From the cell containing the given text, extract its center point as (X, Y) coordinate. 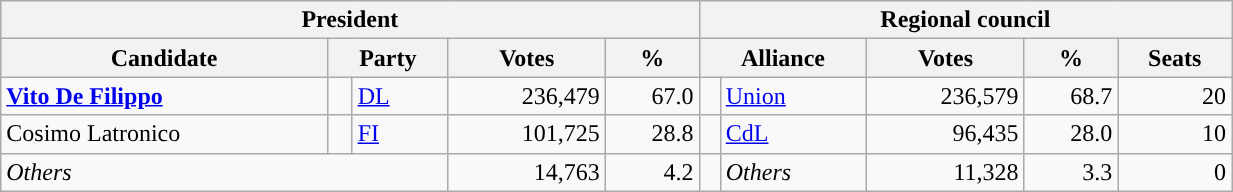
0 (1175, 172)
Cosimo Latronico (164, 134)
Alliance (783, 58)
DL (400, 96)
Party (388, 58)
Vito De Filippo (164, 96)
3.3 (1071, 172)
11,328 (946, 172)
FI (400, 134)
236,479 (526, 96)
68.7 (1071, 96)
Seats (1175, 58)
20 (1175, 96)
4.2 (652, 172)
28.0 (1071, 134)
14,763 (526, 172)
10 (1175, 134)
101,725 (526, 134)
Candidate (164, 58)
67.0 (652, 96)
CdL (794, 134)
Regional council (966, 20)
236,579 (946, 96)
96,435 (946, 134)
28.8 (652, 134)
Union (794, 96)
President (350, 20)
